From the cell containing the given text, extract its center point as (x, y) coordinate. 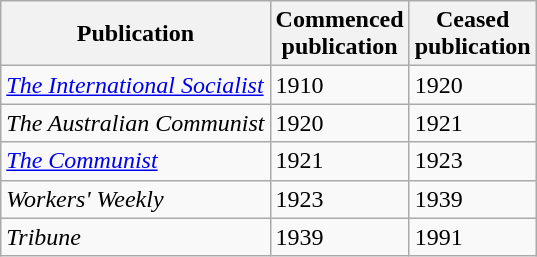
Tribune (136, 237)
Ceased publication (472, 34)
1910 (340, 85)
The Australian Communist (136, 123)
Publication (136, 34)
Workers' Weekly (136, 199)
1991 (472, 237)
The International Socialist (136, 85)
Commenced publication (340, 34)
The Communist (136, 161)
